Identify which cell holds the provided text, then report its [X, Y] central coordinate. 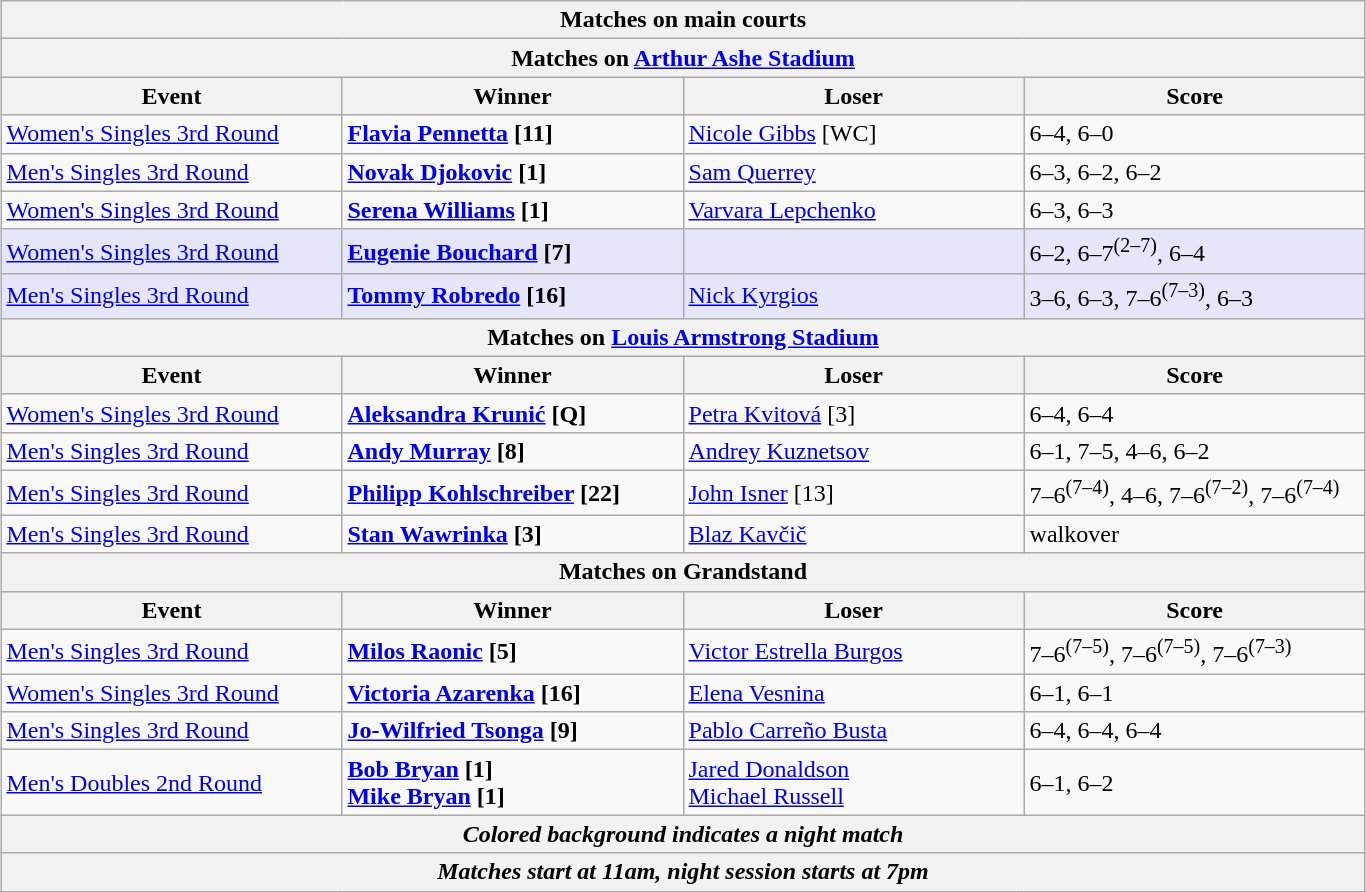
6–4, 6–4, 6–4 [1194, 731]
6–1, 6–2 [1194, 782]
Jared Donaldson Michael Russell [854, 782]
Pablo Carreño Busta [854, 731]
6–4, 6–4 [1194, 413]
Bob Bryan [1] Mike Bryan [1] [512, 782]
6–3, 6–3 [1194, 210]
Andy Murray [8] [512, 451]
Flavia Pennetta [11] [512, 134]
Nicole Gibbs [WC] [854, 134]
Eugenie Bouchard [7] [512, 252]
6–1, 6–1 [1194, 693]
Aleksandra Krunić [Q] [512, 413]
Milos Raonic [5] [512, 652]
Novak Djokovic [1] [512, 172]
Blaz Kavčič [854, 534]
Jo-Wilfried Tsonga [9] [512, 731]
Men's Doubles 2nd Round [172, 782]
Varvara Lepchenko [854, 210]
Victor Estrella Burgos [854, 652]
Stan Wawrinka [3] [512, 534]
Philipp Kohlschreiber [22] [512, 492]
7–6(7–4), 4–6, 7–6(7–2), 7–6(7–4) [1194, 492]
Tommy Robredo [16] [512, 296]
6–2, 6–7(2–7), 6–4 [1194, 252]
Colored background indicates a night match [683, 834]
Victoria Azarenka [16] [512, 693]
6–3, 6–2, 6–2 [1194, 172]
Andrey Kuznetsov [854, 451]
7–6(7–5), 7–6(7–5), 7–6(7–3) [1194, 652]
John Isner [13] [854, 492]
6–1, 7–5, 4–6, 6–2 [1194, 451]
walkover [1194, 534]
Matches start at 11am, night session starts at 7pm [683, 872]
Sam Querrey [854, 172]
Elena Vesnina [854, 693]
Matches on Grandstand [683, 572]
Serena Williams [1] [512, 210]
Matches on main courts [683, 20]
Nick Kyrgios [854, 296]
Petra Kvitová [3] [854, 413]
6–4, 6–0 [1194, 134]
Matches on Arthur Ashe Stadium [683, 58]
Matches on Louis Armstrong Stadium [683, 337]
3–6, 6–3, 7–6(7–3), 6–3 [1194, 296]
